Return the [x, y] coordinate for the center point of the cell that contains the specified text.  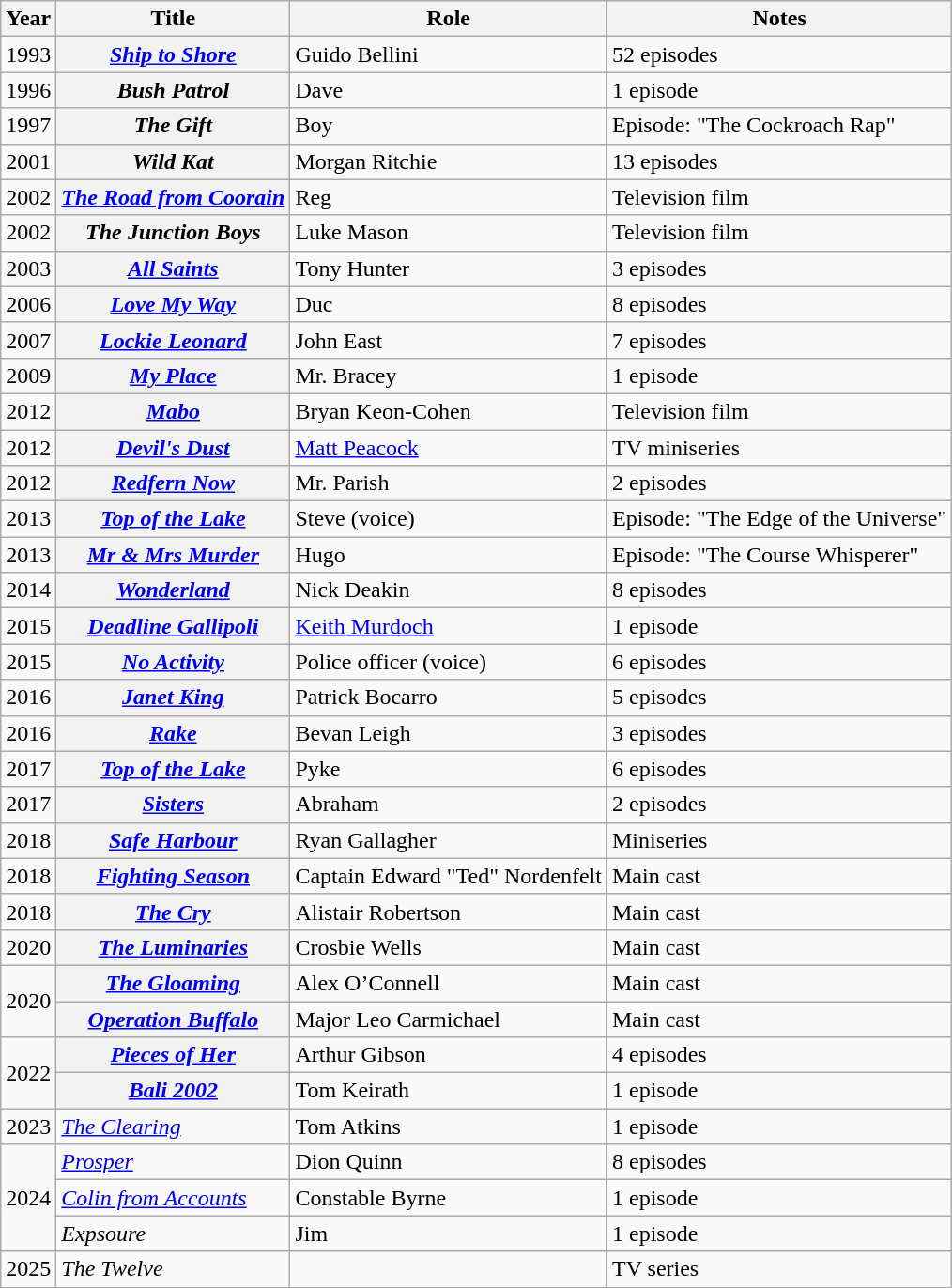
Ship to Shore [173, 54]
Major Leo Carmichael [449, 1019]
Tony Hunter [449, 268]
Abraham [449, 805]
TV series [779, 1269]
Captain Edward "Ted" Nordenfelt [449, 876]
Police officer (voice) [449, 662]
7 episodes [779, 340]
2003 [28, 268]
Wild Kat [173, 161]
Role [449, 19]
Episode: "The Cockroach Rap" [779, 126]
Safe Harbour [173, 840]
The Junction Boys [173, 233]
Steve (voice) [449, 519]
Title [173, 19]
Boy [449, 126]
2025 [28, 1269]
Wonderland [173, 590]
2024 [28, 1198]
1997 [28, 126]
Jim [449, 1234]
The Clearing [173, 1127]
Redfern Now [173, 483]
Janet King [173, 698]
2007 [28, 340]
Duc [449, 304]
2001 [28, 161]
Pieces of Her [173, 1055]
1996 [28, 90]
Expsoure [173, 1234]
2006 [28, 304]
Love My Way [173, 304]
Bryan Keon-Cohen [449, 411]
Bevan Leigh [449, 733]
Dion Quinn [449, 1162]
The Cry [173, 912]
The Twelve [173, 1269]
Rake [173, 733]
2023 [28, 1127]
Reg [449, 197]
Operation Buffalo [173, 1019]
Pyke [449, 769]
The Road from Coorain [173, 197]
Mabo [173, 411]
Episode: "The Course Whisperer" [779, 555]
2009 [28, 376]
Constable Byrne [449, 1198]
Keith Murdoch [449, 626]
My Place [173, 376]
Alistair Robertson [449, 912]
Crosbie Wells [449, 947]
Patrick Bocarro [449, 698]
No Activity [173, 662]
The Gloaming [173, 983]
Bali 2002 [173, 1091]
Sisters [173, 805]
Matt Peacock [449, 448]
Deadline Gallipoli [173, 626]
2014 [28, 590]
1993 [28, 54]
Prosper [173, 1162]
Arthur Gibson [449, 1055]
Notes [779, 19]
Hugo [449, 555]
Nick Deakin [449, 590]
Alex O’Connell [449, 983]
Episode: "The Edge of the Universe" [779, 519]
Dave [449, 90]
2022 [28, 1073]
John East [449, 340]
Ryan Gallagher [449, 840]
Mr. Parish [449, 483]
The Gift [173, 126]
Fighting Season [173, 876]
All Saints [173, 268]
Morgan Ritchie [449, 161]
Colin from Accounts [173, 1198]
5 episodes [779, 698]
TV miniseries [779, 448]
Mr & Mrs Murder [173, 555]
4 episodes [779, 1055]
Bush Patrol [173, 90]
Year [28, 19]
13 episodes [779, 161]
Guido Bellini [449, 54]
Luke Mason [449, 233]
The Luminaries [173, 947]
Lockie Leonard [173, 340]
52 episodes [779, 54]
Tom Atkins [449, 1127]
Mr. Bracey [449, 376]
Tom Keirath [449, 1091]
Devil's Dust [173, 448]
Miniseries [779, 840]
